Scan for the cell matching the given text and deliver its [X, Y] coordinate at center. 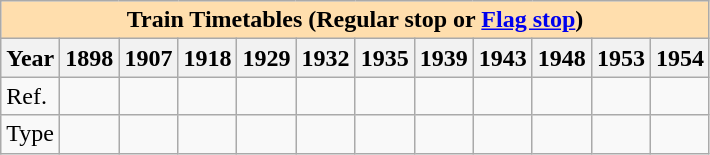
1953 [620, 58]
1935 [384, 58]
1918 [208, 58]
1932 [326, 58]
Type [30, 134]
1907 [148, 58]
1943 [502, 58]
1939 [444, 58]
1954 [680, 58]
1948 [562, 58]
1929 [266, 58]
Train Timetables (Regular stop or Flag stop) [356, 20]
Ref. [30, 96]
Year [30, 58]
1898 [90, 58]
